Return the (x, y) coordinate for the center point of the cell that contains the specified text.  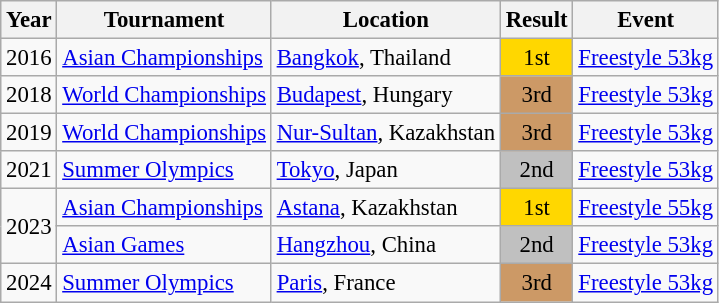
Event (646, 20)
2018 (29, 95)
Budapest, Hungary (386, 95)
2024 (29, 283)
Nur-Sultan, Kazakhstan (386, 133)
2023 (29, 226)
Year (29, 20)
Tokyo, Japan (386, 170)
Location (386, 20)
Paris, France (386, 283)
Bangkok, Thailand (386, 58)
Hangzhou, China (386, 245)
Astana, Kazakhstan (386, 208)
2021 (29, 170)
Asian Games (164, 245)
Freestyle 55kg (646, 208)
Tournament (164, 20)
Result (536, 20)
2019 (29, 133)
2016 (29, 58)
